Detect which cell encompasses the target text, then output its (X, Y) center coordinate. 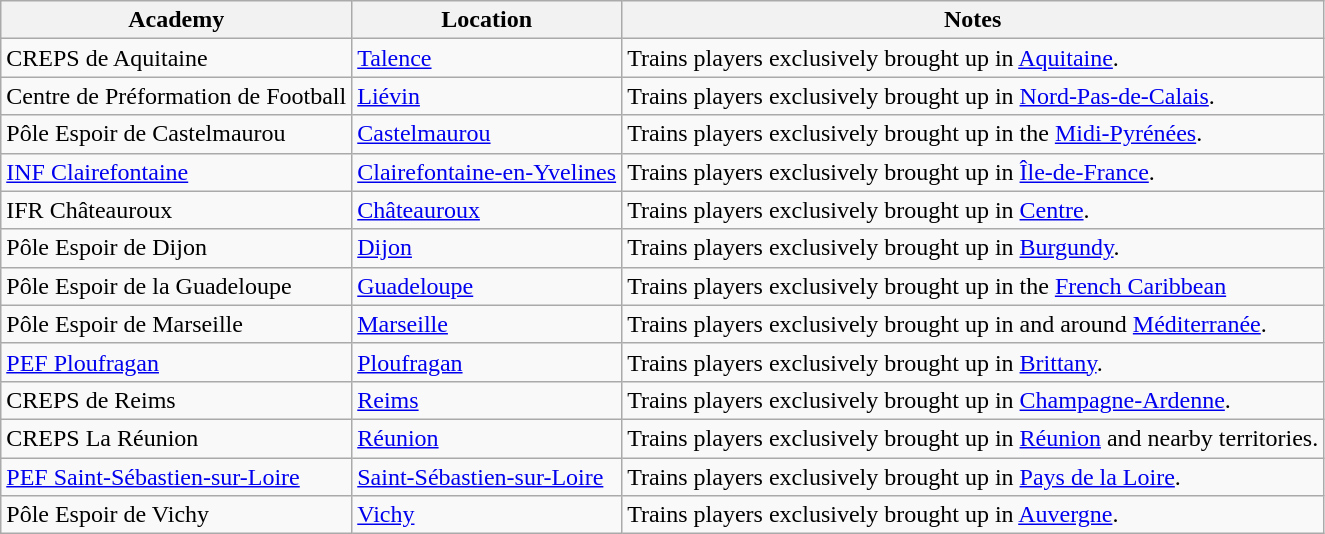
Pôle Espoir de Castelmaurou (176, 134)
Dijon (487, 248)
IFR Châteauroux (176, 210)
Trains players exclusively brought up in Pays de la Loire. (973, 477)
Réunion (487, 438)
Academy (176, 20)
CREPS La Réunion (176, 438)
Saint-Sébastien-sur-Loire (487, 477)
Trains players exclusively brought up in Île-de-France. (973, 172)
CREPS de Reims (176, 400)
Centre de Préformation de Football (176, 96)
Marseille (487, 324)
Reims (487, 400)
Ploufragan (487, 362)
Trains players exclusively brought up in Aquitaine. (973, 58)
Trains players exclusively brought up in Réunion and nearby territories. (973, 438)
Castelmaurou (487, 134)
Trains players exclusively brought up in Auvergne. (973, 515)
PEF Saint-Sébastien-sur-Loire (176, 477)
Liévin (487, 96)
PEF Ploufragan (176, 362)
Trains players exclusively brought up in Centre. (973, 210)
Clairefontaine-en-Yvelines (487, 172)
Trains players exclusively brought up in Burgundy. (973, 248)
Trains players exclusively brought up in Champagne-Ardenne. (973, 400)
Guadeloupe (487, 286)
Talence (487, 58)
Pôle Espoir de Vichy (176, 515)
Pôle Espoir de la Guadeloupe (176, 286)
Trains players exclusively brought up in and around Méditerranée. (973, 324)
Pôle Espoir de Marseille (176, 324)
Trains players exclusively brought up in the French Caribbean (973, 286)
Pôle Espoir de Dijon (176, 248)
Trains players exclusively brought up in Brittany. (973, 362)
INF Clairefontaine (176, 172)
Trains players exclusively brought up in Nord-Pas-de-Calais. (973, 96)
CREPS de Aquitaine (176, 58)
Vichy (487, 515)
Trains players exclusively brought up in the Midi-Pyrénées. (973, 134)
Location (487, 20)
Notes (973, 20)
Châteauroux (487, 210)
